For the text-containing cell, return its midpoint in (X, Y) coordinate format. 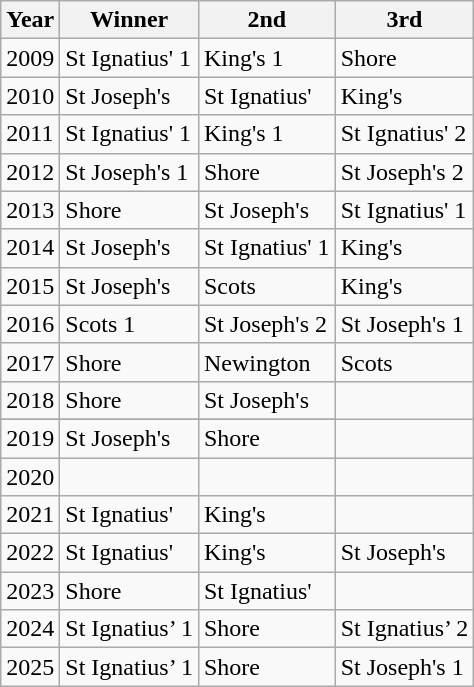
2023 (30, 591)
2014 (30, 248)
2024 (30, 629)
2011 (30, 134)
2016 (30, 324)
2010 (30, 96)
2012 (30, 172)
Year (30, 20)
2021 (30, 515)
2017 (30, 362)
2020 (30, 477)
2019 (30, 438)
2nd (266, 20)
2015 (30, 286)
St Ignatius' 2 (404, 134)
Newington (266, 362)
2013 (30, 210)
Winner (130, 20)
St Ignatius’ 2 (404, 629)
Scots 1 (130, 324)
2022 (30, 553)
2009 (30, 58)
2025 (30, 667)
3rd (404, 20)
2018 (30, 400)
